Determine the (X, Y) coordinate at the center of the cell enclosing the given text.  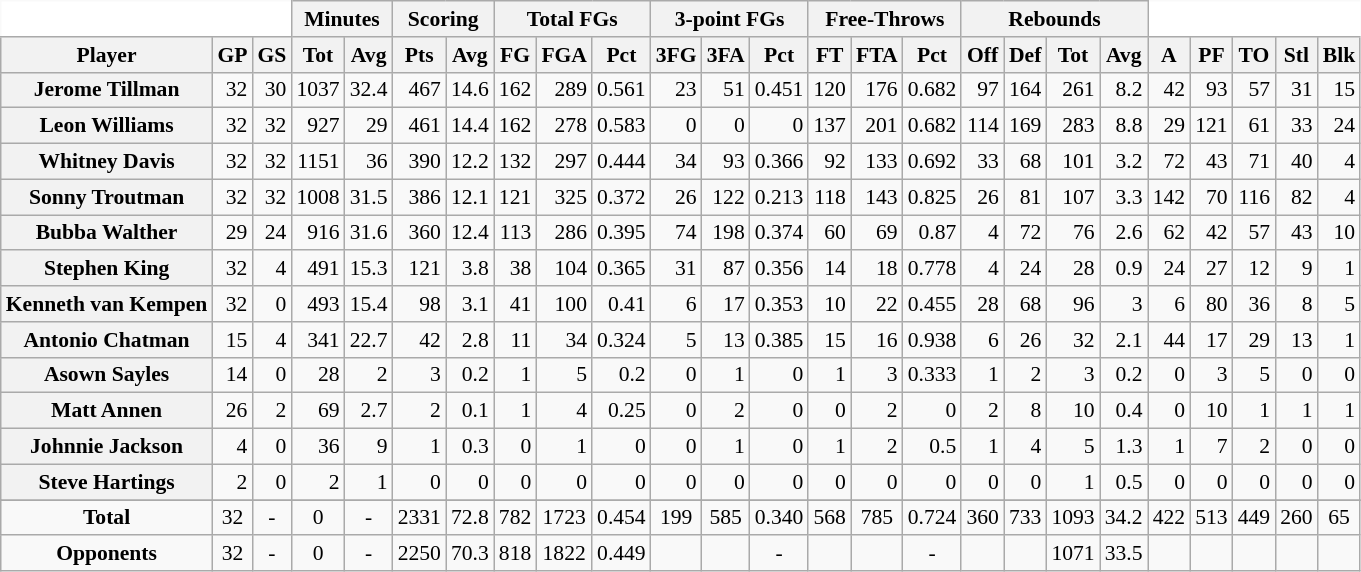
31.5 (369, 197)
449 (1254, 518)
PF (1212, 55)
261 (1072, 90)
143 (877, 197)
199 (676, 518)
82 (1296, 197)
169 (1026, 126)
422 (1170, 518)
0.1 (470, 411)
22.7 (369, 340)
2250 (420, 554)
GP (232, 55)
Stl (1296, 55)
0.778 (932, 269)
Leon Williams (107, 126)
133 (877, 162)
87 (726, 269)
Bubba Walther (107, 233)
Johnnie Jackson (107, 447)
31.6 (369, 233)
1151 (318, 162)
32.4 (369, 90)
1071 (1072, 554)
0.724 (932, 518)
8.2 (1124, 90)
467 (420, 90)
137 (830, 126)
23 (676, 90)
96 (1072, 304)
116 (1254, 197)
122 (726, 197)
100 (564, 304)
70 (1212, 197)
Def (1026, 55)
101 (1072, 162)
3.8 (470, 269)
513 (1212, 518)
0.449 (622, 554)
12 (1254, 269)
0.340 (780, 518)
Off (982, 55)
132 (516, 162)
201 (877, 126)
FTA (877, 55)
Player (107, 55)
14.4 (470, 126)
1822 (564, 554)
Blk (1340, 55)
15.3 (369, 269)
0.454 (622, 518)
3FG (676, 55)
107 (1072, 197)
22 (877, 304)
1037 (318, 90)
62 (1170, 233)
TO (1254, 55)
0.333 (932, 375)
0.444 (622, 162)
Kenneth van Kempen (107, 304)
16 (877, 340)
568 (830, 518)
0.385 (780, 340)
733 (1026, 518)
0.356 (780, 269)
325 (564, 197)
Matt Annen (107, 411)
60 (830, 233)
Opponents (107, 554)
341 (318, 340)
98 (420, 304)
8.8 (1124, 126)
3-point FGs (730, 19)
3.2 (1124, 162)
1093 (1072, 518)
1008 (318, 197)
Sonny Troutman (107, 197)
0.9 (1124, 269)
0.825 (932, 197)
0.395 (622, 233)
0.87 (932, 233)
Pts (420, 55)
FGA (564, 55)
297 (564, 162)
0.4 (1124, 411)
0.692 (932, 162)
104 (564, 269)
0.374 (780, 233)
2.1 (1124, 340)
65 (1340, 518)
12.1 (470, 197)
12.4 (470, 233)
0.583 (622, 126)
0.372 (622, 197)
Whitney Davis (107, 162)
11 (516, 340)
0.213 (780, 197)
30 (272, 90)
Jerome Tillman (107, 90)
386 (420, 197)
Rebounds (1054, 19)
118 (830, 197)
41 (516, 304)
278 (564, 126)
27 (1212, 269)
44 (1170, 340)
61 (1254, 126)
72.8 (470, 518)
81 (1026, 197)
916 (318, 233)
142 (1170, 197)
Minutes (342, 19)
Scoring (444, 19)
164 (1026, 90)
2.7 (369, 411)
198 (726, 233)
3.1 (470, 304)
Stephen King (107, 269)
92 (830, 162)
120 (830, 90)
80 (1212, 304)
71 (1254, 162)
33.5 (1124, 554)
176 (877, 90)
Asown Sayles (107, 375)
0.3 (470, 447)
97 (982, 90)
585 (726, 518)
0.561 (622, 90)
1.3 (1124, 447)
0.938 (932, 340)
51 (726, 90)
A (1170, 55)
Antonio Chatman (107, 340)
289 (564, 90)
0.324 (622, 340)
927 (318, 126)
70.3 (470, 554)
18 (877, 269)
283 (1072, 126)
0.455 (932, 304)
Total FGs (572, 19)
Total (107, 518)
GS (272, 55)
0.366 (780, 162)
260 (1296, 518)
FT (830, 55)
76 (1072, 233)
390 (420, 162)
0.365 (622, 269)
3FA (726, 55)
0.25 (622, 411)
0.451 (780, 90)
34.2 (1124, 518)
818 (516, 554)
74 (676, 233)
12.2 (470, 162)
40 (1296, 162)
1723 (564, 518)
2.8 (470, 340)
0.353 (780, 304)
3.3 (1124, 197)
15.4 (369, 304)
493 (318, 304)
0.41 (622, 304)
38 (516, 269)
782 (516, 518)
Free-Throws (884, 19)
491 (318, 269)
114 (982, 126)
2331 (420, 518)
7 (1212, 447)
14.6 (470, 90)
Steve Hartings (107, 482)
FG (516, 55)
461 (420, 126)
2.6 (1124, 233)
286 (564, 233)
785 (877, 518)
113 (516, 233)
